Scan for the cell matching the given text and deliver its [X, Y] coordinate at center. 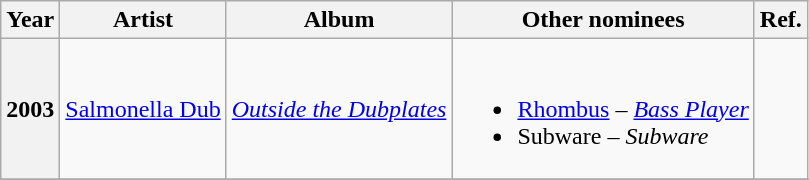
Year [30, 20]
Outside the Dubplates [339, 109]
Other nominees [603, 20]
Album [339, 20]
Rhombus – Bass PlayerSubware – Subware [603, 109]
Salmonella Dub [143, 109]
2003 [30, 109]
Artist [143, 20]
Ref. [780, 20]
